From the cell containing the given text, extract its center point as (X, Y) coordinate. 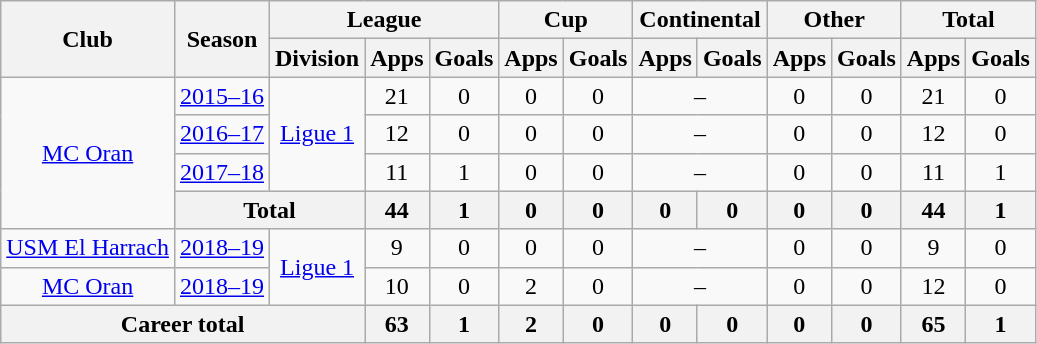
2015–16 (222, 96)
2017–18 (222, 172)
63 (397, 324)
League (384, 20)
10 (397, 286)
USM El Harrach (88, 248)
Season (222, 39)
2016–17 (222, 134)
65 (933, 324)
Continental (700, 20)
Division (318, 58)
Other (834, 20)
Career total (183, 324)
Club (88, 39)
Cup (566, 20)
